Scan for the cell matching the given text and deliver its (x, y) coordinate at center. 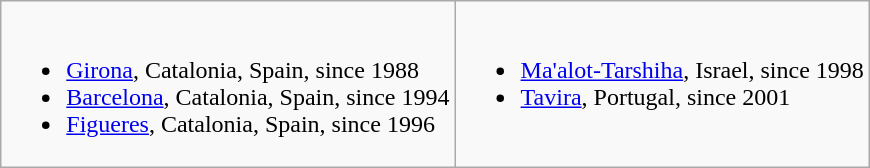
Girona, Catalonia, Spain, since 1988 Barcelona, Catalonia, Spain, since 1994 Figueres, Catalonia, Spain, since 1996 (228, 84)
Ma'alot-Tarshiha, Israel, since 1998 Tavira, Portugal, since 2001 (662, 84)
